Return the [x, y] coordinate for the center point of the cell that contains the specified text.  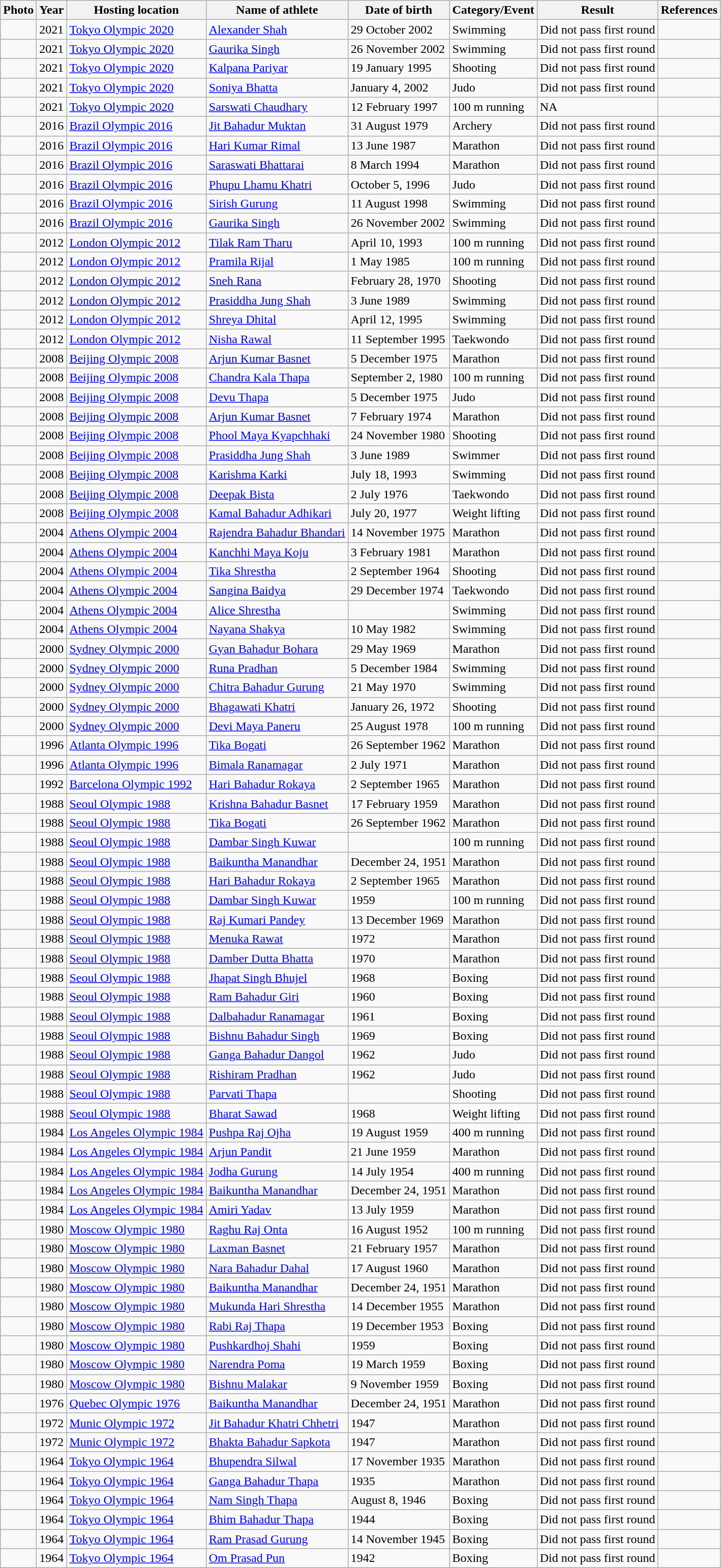
Laxman Basnet [277, 1249]
17 November 1935 [399, 1461]
31 August 1979 [399, 126]
Raj Kumari Pandey [277, 920]
Damber Dutta Bhatta [277, 958]
Bishnu Bahadur Singh [277, 1036]
Archery [493, 126]
Bhakta Bahadur Sapkota [277, 1442]
Swimmer [493, 455]
Mukunda Hari Shrestha [277, 1307]
29 October 2002 [399, 29]
Phool Maya Kyapchhaki [277, 436]
Bhupendra Silwal [277, 1461]
References [689, 10]
Nam Singh Thapa [277, 1500]
11 September 1995 [399, 339]
14 July 1954 [399, 1171]
1960 [399, 997]
10 May 1982 [399, 629]
Menuka Rawat [277, 939]
July 18, 1993 [399, 474]
Jhapat Singh Bhujel [277, 978]
8 March 1994 [399, 165]
Arjun Pandit [277, 1152]
19 March 1959 [399, 1365]
Kamal Bahadur Adhikari [277, 513]
Photo [18, 10]
Sangina Baidya [277, 591]
Saraswati Bhattarai [277, 165]
Kalpana Pariyar [277, 68]
Amiri Yadav [277, 1210]
Ram Bahadur Giri [277, 997]
Bishnu Malakar [277, 1384]
Rishiram Pradhan [277, 1074]
Bimala Ranamagar [277, 765]
Result [597, 10]
1 May 1985 [399, 262]
Jit Bahadur Muktan [277, 126]
Nayana Shakya [277, 629]
Date of birth [399, 10]
Chitra Bahadur Gurung [277, 687]
Hari Kumar Rimal [277, 145]
7 February 1974 [399, 416]
April 10, 1993 [399, 243]
14 November 1945 [399, 1539]
April 12, 1995 [399, 320]
Year [52, 10]
Chandra Kala Thapa [277, 378]
Hosting location [136, 10]
13 July 1959 [399, 1210]
Rabi Raj Thapa [277, 1326]
17 February 1959 [399, 803]
13 December 1969 [399, 920]
Dalbahadur Ranamagar [277, 1016]
Om Prasad Pun [277, 1558]
2 September 1964 [399, 571]
2 July 1976 [399, 494]
Runa Pradhan [277, 668]
16 August 1952 [399, 1229]
3 February 1981 [399, 552]
Sirish Gurung [277, 203]
12 February 1997 [399, 107]
1969 [399, 1036]
July 20, 1977 [399, 513]
September 2, 1980 [399, 378]
Name of athlete [277, 10]
Tika Shrestha [277, 571]
Rajendra Bahadur Bhandari [277, 532]
Ganga Bahadur Dangol [277, 1055]
Pushkardhoj Shahi [277, 1345]
NA [597, 107]
Jit Bahadur Khatri Chhetri [277, 1423]
21 February 1957 [399, 1249]
Nisha Rawal [277, 339]
Karishma Karki [277, 474]
Bharat Sawad [277, 1113]
January 4, 2002 [399, 87]
Soniya Bhatta [277, 87]
14 November 1975 [399, 532]
Quebec Olympic 1976 [136, 1403]
11 August 1998 [399, 203]
February 28, 1970 [399, 281]
29 May 1969 [399, 649]
1970 [399, 958]
Bhagawati Khatri [277, 707]
21 June 1959 [399, 1152]
Pramila Rijal [277, 262]
Shreya Dhital [277, 320]
Devi Maya Paneru [277, 726]
Ram Prasad Gurung [277, 1539]
Bhim Bahadur Thapa [277, 1520]
5 December 1984 [399, 668]
Gyan Bahadur Bohara [277, 649]
17 August 1960 [399, 1268]
1976 [52, 1403]
Jodha Gurung [277, 1171]
Sneh Rana [277, 281]
2 July 1971 [399, 765]
Krishna Bahadur Basnet [277, 803]
August 8, 1946 [399, 1500]
29 December 1974 [399, 591]
October 5, 1996 [399, 184]
24 November 1980 [399, 436]
1961 [399, 1016]
Phupu Lhamu Khatri [277, 184]
Parvati Thapa [277, 1094]
13 June 1987 [399, 145]
Sarswati Chaudhary [277, 107]
21 May 1970 [399, 687]
1992 [52, 784]
Barcelona Olympic 1992 [136, 784]
1935 [399, 1481]
Alexander Shah [277, 29]
Narendra Poma [277, 1365]
Tilak Ram Tharu [277, 243]
Category/Event [493, 10]
Devu Thapa [277, 397]
Alice Shrestha [277, 610]
Deepak Bista [277, 494]
Nara Bahadur Dahal [277, 1268]
1942 [399, 1558]
1944 [399, 1520]
Pushpa Raj Ojha [277, 1132]
Raghu Raj Onta [277, 1229]
19 August 1959 [399, 1132]
Ganga Bahadur Thapa [277, 1481]
19 December 1953 [399, 1326]
25 August 1978 [399, 726]
January 26, 1972 [399, 707]
14 December 1955 [399, 1307]
Kanchhi Maya Koju [277, 552]
9 November 1959 [399, 1384]
19 January 1995 [399, 68]
